Provide the (X, Y) coordinate of the cell's center where the given text is located.  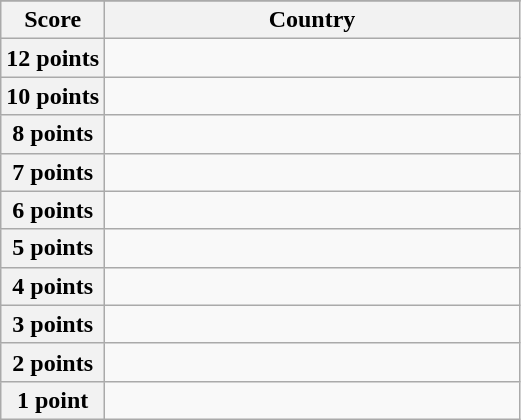
3 points (53, 324)
12 points (53, 58)
1 point (53, 400)
10 points (53, 96)
2 points (53, 362)
Score (53, 20)
4 points (53, 286)
6 points (53, 210)
8 points (53, 134)
Country (312, 20)
5 points (53, 248)
7 points (53, 172)
